Search for the cell housing the specified text and yield its (X, Y) center coordinate. 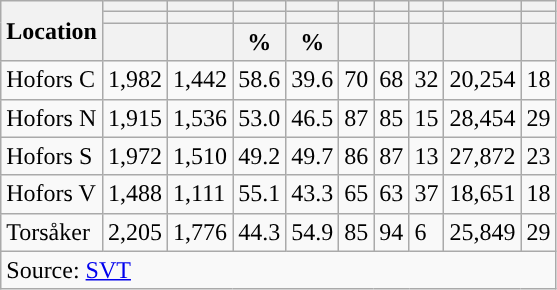
68 (392, 80)
65 (356, 194)
1,536 (200, 118)
55.1 (260, 194)
13 (426, 156)
1,915 (134, 118)
Torsåker (52, 232)
58.6 (260, 80)
Hofors S (52, 156)
1,111 (200, 194)
86 (356, 156)
28,454 (482, 118)
25,849 (482, 232)
49.7 (312, 156)
1,488 (134, 194)
46.5 (312, 118)
Hofors C (52, 80)
39.6 (312, 80)
6 (426, 232)
37 (426, 194)
44.3 (260, 232)
23 (538, 156)
63 (392, 194)
18,651 (482, 194)
70 (356, 80)
Hofors N (52, 118)
1,982 (134, 80)
94 (392, 232)
1,510 (200, 156)
49.2 (260, 156)
32 (426, 80)
1,776 (200, 232)
2,205 (134, 232)
27,872 (482, 156)
Source: SVT (278, 270)
Location (52, 31)
Hofors V (52, 194)
1,972 (134, 156)
54.9 (312, 232)
1,442 (200, 80)
53.0 (260, 118)
20,254 (482, 80)
43.3 (312, 194)
15 (426, 118)
